Return the [X, Y] coordinate for the center point of the cell that contains the specified text.  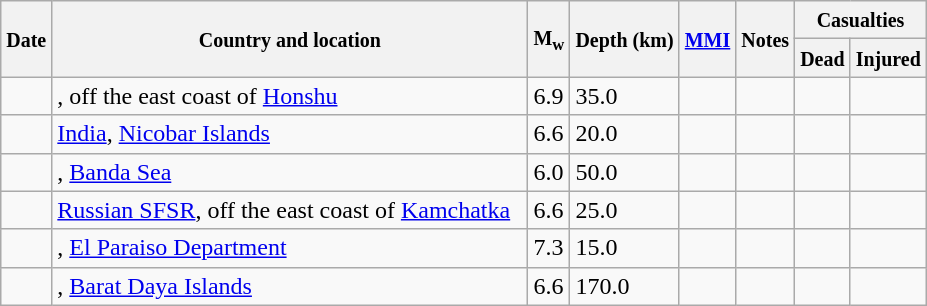
25.0 [624, 210]
Depth (km) [624, 39]
Date [26, 39]
Country and location [290, 39]
35.0 [624, 96]
170.0 [624, 286]
, El Paraiso Department [290, 248]
MMI [708, 39]
Notes [766, 39]
Casualties [861, 20]
, Barat Daya Islands [290, 286]
Injured [888, 58]
, Banda Sea [290, 172]
Russian SFSR, off the east coast of Kamchatka [290, 210]
, off the east coast of Honshu [290, 96]
7.3 [549, 248]
15.0 [624, 248]
50.0 [624, 172]
20.0 [624, 134]
6.9 [549, 96]
India, Nicobar Islands [290, 134]
6.0 [549, 172]
Dead [823, 58]
Mw [549, 39]
